Output the [x, y] coordinate of the center of the cell containing the given text.  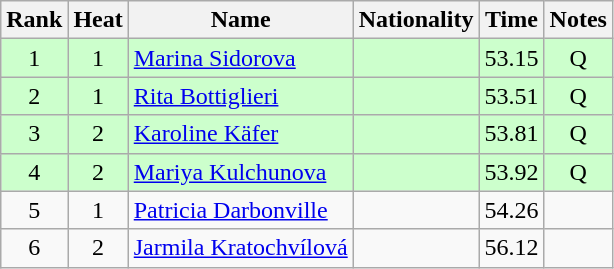
Rank [34, 20]
53.92 [512, 172]
Jarmila Kratochvílová [240, 248]
Mariya Kulchunova [240, 172]
Name [240, 20]
53.15 [512, 58]
56.12 [512, 248]
5 [34, 210]
Time [512, 20]
53.81 [512, 134]
54.26 [512, 210]
Patricia Darbonville [240, 210]
Heat [98, 20]
53.51 [512, 96]
4 [34, 172]
Karoline Käfer [240, 134]
Rita Bottiglieri [240, 96]
Nationality [416, 20]
3 [34, 134]
Marina Sidorova [240, 58]
6 [34, 248]
Notes [578, 20]
